Determine the [x, y] coordinate at the center of the cell enclosing the given text.  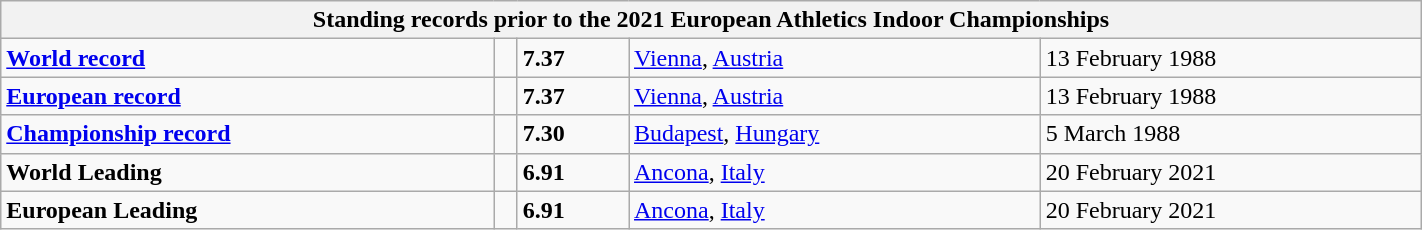
Championship record [248, 134]
World Leading [248, 172]
European Leading [248, 210]
Standing records prior to the 2021 European Athletics Indoor Championships [711, 20]
5 March 1988 [1230, 134]
European record [248, 96]
Budapest, Hungary [834, 134]
World record [248, 58]
7.30 [572, 134]
